Detect which cell encompasses the target text, then output its (x, y) center coordinate. 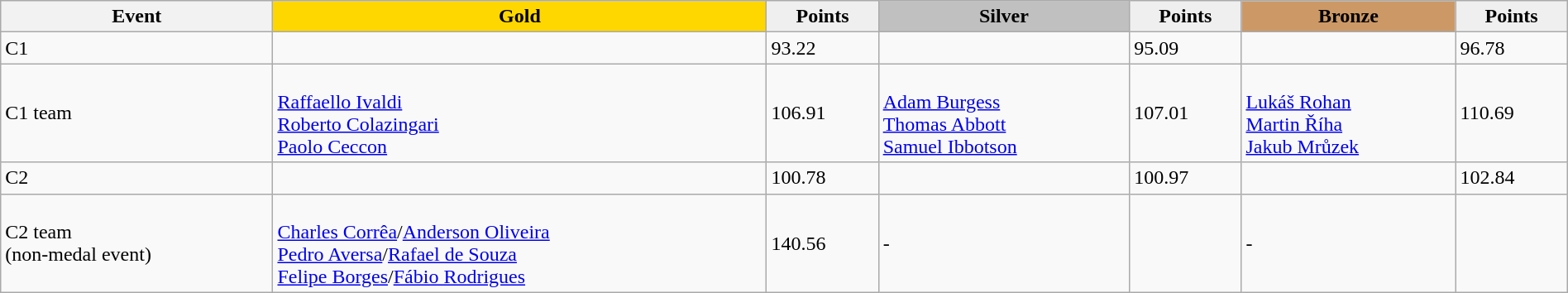
107.01 (1186, 113)
110.69 (1512, 113)
C1 (137, 48)
Adam BurgessThomas AbbottSamuel Ibbotson (1004, 113)
Bronze (1348, 17)
100.78 (822, 178)
Event (137, 17)
100.97 (1186, 178)
C1 team (137, 113)
Raffaello IvaldiRoberto ColazingariPaolo Ceccon (519, 113)
95.09 (1186, 48)
C2 team(non-medal event) (137, 243)
106.91 (822, 113)
C2 (137, 178)
Lukáš RohanMartin ŘíhaJakub Mrůzek (1348, 113)
140.56 (822, 243)
102.84 (1512, 178)
Charles Corrêa/Anderson OliveiraPedro Aversa/Rafael de SouzaFelipe Borges/Fábio Rodrigues (519, 243)
96.78 (1512, 48)
Silver (1004, 17)
Gold (519, 17)
93.22 (822, 48)
